From the cell containing the given text, extract its center point as [X, Y] coordinate. 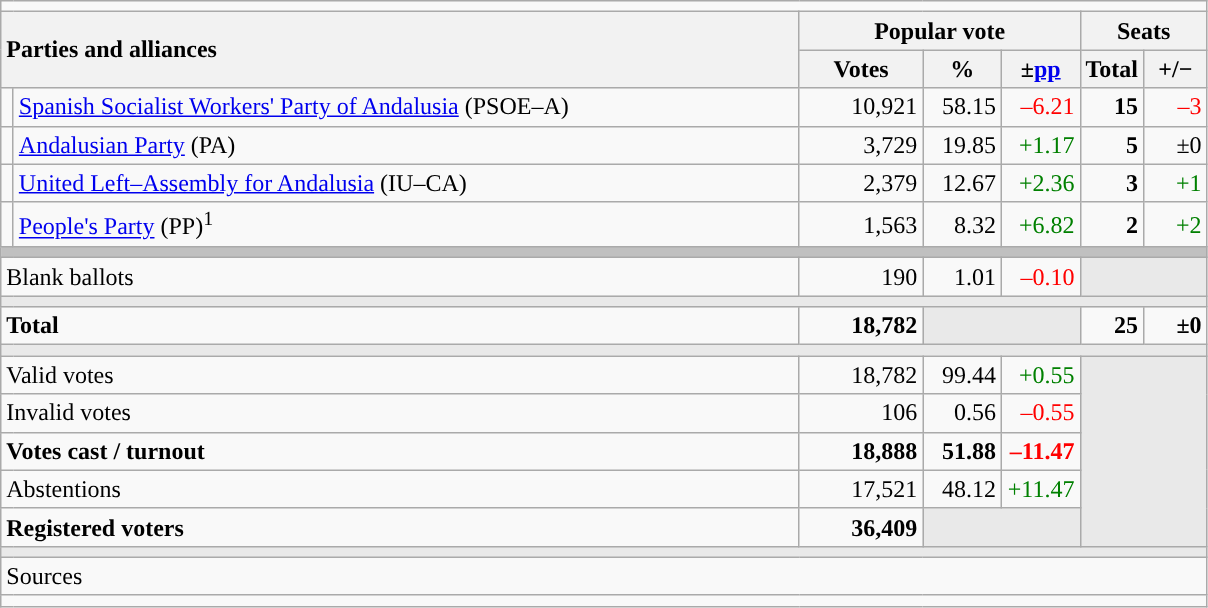
99.44 [962, 375]
+6.82 [1040, 224]
3,729 [861, 145]
–11.47 [1040, 451]
% [962, 69]
Parties and alliances [400, 50]
1.01 [962, 277]
106 [861, 413]
United Left–Assembly for Andalusia (IU–CA) [406, 183]
+1.17 [1040, 145]
Registered voters [400, 527]
Popular vote [940, 31]
–0.10 [1040, 277]
36,409 [861, 527]
+/− [1176, 69]
15 [1112, 107]
–0.55 [1040, 413]
Blank ballots [400, 277]
190 [861, 277]
Sources [604, 576]
25 [1112, 326]
Valid votes [400, 375]
5 [1112, 145]
2 [1112, 224]
+2.36 [1040, 183]
People's Party (PP)1 [406, 224]
–3 [1176, 107]
Andalusian Party (PA) [406, 145]
+0.55 [1040, 375]
Invalid votes [400, 413]
Abstentions [400, 489]
48.12 [962, 489]
+1 [1176, 183]
–6.21 [1040, 107]
18,888 [861, 451]
3 [1112, 183]
0.56 [962, 413]
12.67 [962, 183]
8.32 [962, 224]
10,921 [861, 107]
1,563 [861, 224]
+2 [1176, 224]
51.88 [962, 451]
Votes cast / turnout [400, 451]
19.85 [962, 145]
±pp [1040, 69]
17,521 [861, 489]
Seats [1144, 31]
58.15 [962, 107]
+11.47 [1040, 489]
2,379 [861, 183]
Spanish Socialist Workers' Party of Andalusia (PSOE–A) [406, 107]
Votes [861, 69]
